Locate the cell with the specified text and output its [X, Y] center coordinate. 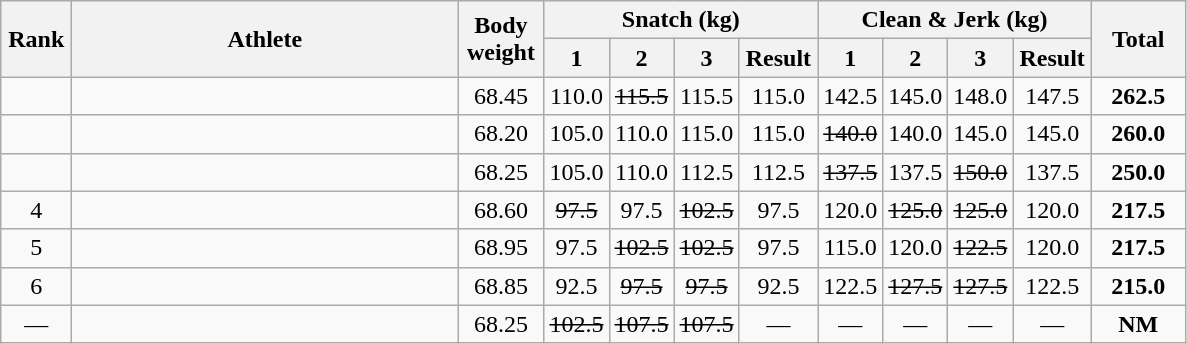
68.20 [501, 134]
Clean & Jerk (kg) [955, 20]
Snatch (kg) [681, 20]
147.5 [1052, 96]
68.85 [501, 286]
68.45 [501, 96]
250.0 [1138, 172]
260.0 [1138, 134]
68.95 [501, 248]
262.5 [1138, 96]
6 [36, 286]
Total [1138, 39]
142.5 [850, 96]
Athlete [265, 39]
150.0 [980, 172]
NM [1138, 324]
148.0 [980, 96]
Rank [36, 39]
4 [36, 210]
68.60 [501, 210]
5 [36, 248]
Body weight [501, 39]
215.0 [1138, 286]
